Output the (X, Y) coordinate of the center of the cell containing the given text.  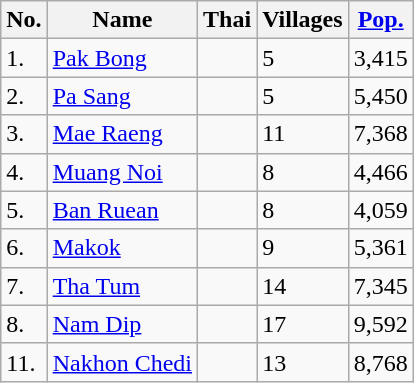
8,768 (380, 362)
Thai (228, 20)
17 (303, 324)
Ban Ruean (122, 210)
4,466 (380, 172)
7,368 (380, 134)
Tha Tum (122, 286)
Name (122, 20)
5,450 (380, 96)
7. (24, 286)
4. (24, 172)
13 (303, 362)
8. (24, 324)
No. (24, 20)
7,345 (380, 286)
11 (303, 134)
9,592 (380, 324)
Pa Sang (122, 96)
6. (24, 248)
Mae Raeng (122, 134)
11. (24, 362)
2. (24, 96)
14 (303, 286)
5,361 (380, 248)
Nakhon Chedi (122, 362)
Makok (122, 248)
Pak Bong (122, 58)
Villages (303, 20)
9 (303, 248)
3,415 (380, 58)
1. (24, 58)
4,059 (380, 210)
Muang Noi (122, 172)
Nam Dip (122, 324)
Pop. (380, 20)
5. (24, 210)
3. (24, 134)
